Return [x, y] of the center of cell containing provided text 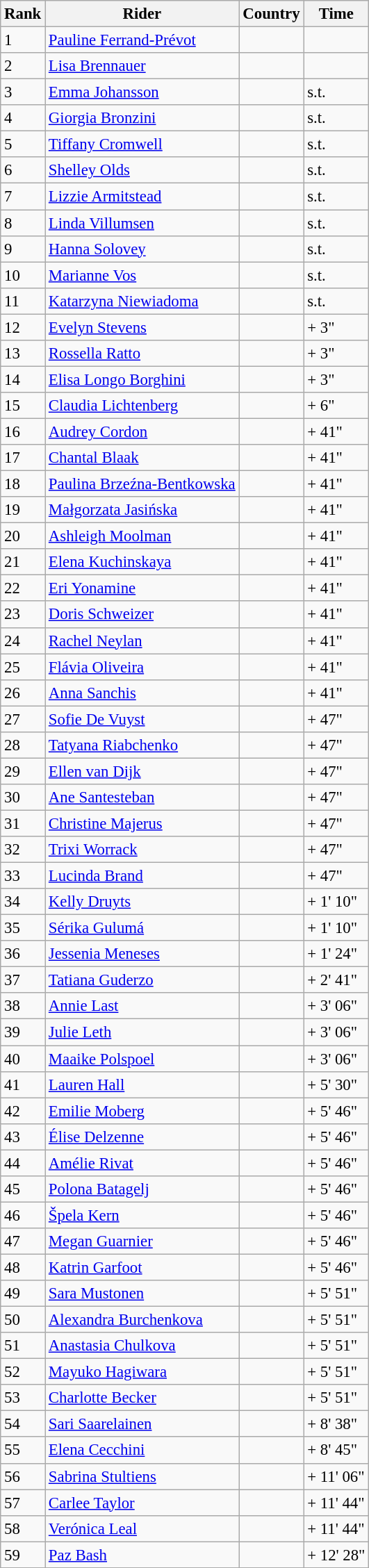
39 [23, 1032]
Sabrina Stultiens [142, 1476]
Élise Delzenne [142, 1137]
Elisa Longo Borghini [142, 379]
21 [23, 562]
53 [23, 1398]
10 [23, 275]
Verónica Leal [142, 1528]
36 [23, 954]
Marianne Vos [142, 275]
56 [23, 1476]
Country [271, 14]
11 [23, 301]
+ 5' 30" [336, 1084]
Ashleigh Moolman [142, 536]
Anastasia Chulkova [142, 1346]
Sérika Gulumá [142, 928]
Małgorzata Jasińska [142, 510]
48 [23, 1267]
31 [23, 823]
5 [23, 145]
Giorgia Bronzini [142, 118]
37 [23, 980]
+ 6" [336, 406]
Katrin Garfoot [142, 1267]
Anna Sanchis [142, 693]
59 [23, 1555]
Lauren Hall [142, 1084]
Annie Last [142, 1007]
Paz Bash [142, 1555]
Shelley Olds [142, 170]
Hanna Solovey [142, 249]
Tatiana Guderzo [142, 980]
Emilie Moberg [142, 1111]
Audrey Cordon [142, 431]
+ 12' 28" [336, 1555]
14 [23, 379]
Jessenia Meneses [142, 954]
44 [23, 1163]
49 [23, 1294]
38 [23, 1007]
12 [23, 327]
19 [23, 510]
Maaike Polspoel [142, 1059]
26 [23, 693]
3 [23, 92]
50 [23, 1320]
27 [23, 719]
Elena Kuchinskaya [142, 562]
Trixi Worrack [142, 850]
Carlee Taylor [142, 1503]
Charlotte Becker [142, 1398]
42 [23, 1111]
Chantal Blaak [142, 458]
30 [23, 798]
Polona Batagelj [142, 1189]
Kelly Druyts [142, 902]
17 [23, 458]
20 [23, 536]
18 [23, 484]
Lisa Brennauer [142, 66]
Ellen van Dijk [142, 771]
58 [23, 1528]
Linda Villumsen [142, 223]
57 [23, 1503]
Sari Saarelainen [142, 1424]
+ 11' 06" [336, 1476]
Lucinda Brand [142, 876]
16 [23, 431]
Paulina Brzeźna-Bentkowska [142, 484]
Katarzyna Niewiadoma [142, 301]
35 [23, 928]
Rank [23, 14]
Flávia Oliveira [142, 667]
45 [23, 1189]
25 [23, 667]
Julie Leth [142, 1032]
Rossella Ratto [142, 354]
Lizzie Armitstead [142, 197]
Emma Johansson [142, 92]
28 [23, 745]
52 [23, 1372]
Time [336, 14]
Alexandra Burchenkova [142, 1320]
41 [23, 1084]
4 [23, 118]
Rachel Neylan [142, 641]
Tiffany Cromwell [142, 145]
40 [23, 1059]
8 [23, 223]
Ane Santesteban [142, 798]
+ 1' 24" [336, 954]
24 [23, 641]
9 [23, 249]
13 [23, 354]
+ 8' 45" [336, 1451]
15 [23, 406]
29 [23, 771]
Amélie Rivat [142, 1163]
Sofie De Vuyst [142, 719]
Mayuko Hagiwara [142, 1372]
55 [23, 1451]
Megan Guarnier [142, 1241]
+ 2' 41" [336, 980]
47 [23, 1241]
32 [23, 850]
7 [23, 197]
23 [23, 615]
51 [23, 1346]
43 [23, 1137]
Tatyana Riabchenko [142, 745]
33 [23, 876]
Christine Majerus [142, 823]
Doris Schweizer [142, 615]
Elena Cecchini [142, 1451]
54 [23, 1424]
2 [23, 66]
Evelyn Stevens [142, 327]
Špela Kern [142, 1215]
Pauline Ferrand-Prévot [142, 40]
Eri Yonamine [142, 588]
1 [23, 40]
Claudia Lichtenberg [142, 406]
+ 8' 38" [336, 1424]
22 [23, 588]
6 [23, 170]
34 [23, 902]
Sara Mustonen [142, 1294]
Rider [142, 14]
46 [23, 1215]
